Determine the (X, Y) coordinate at the center of the cell enclosing the given text.  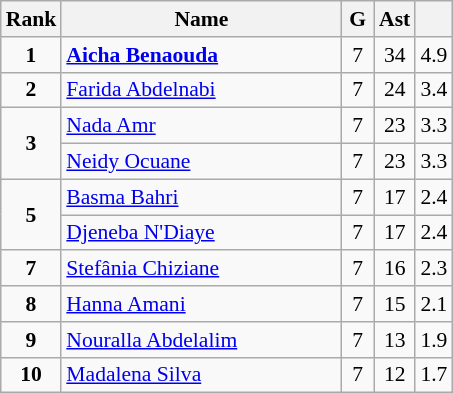
Hanna Amani (201, 304)
Stefânia Chiziane (201, 269)
1 (32, 55)
Nouralla Abdelalim (201, 340)
Madalena Silva (201, 375)
24 (394, 90)
3.4 (434, 90)
Rank (32, 19)
Name (201, 19)
Farida Abdelnabi (201, 90)
Djeneba N'Diaye (201, 233)
8 (32, 304)
10 (32, 375)
2.3 (434, 269)
16 (394, 269)
5 (32, 214)
2.1 (434, 304)
34 (394, 55)
Aicha Benaouda (201, 55)
4.9 (434, 55)
12 (394, 375)
1.9 (434, 340)
3 (32, 144)
2 (32, 90)
Nada Amr (201, 126)
Ast (394, 19)
1.7 (434, 375)
Basma Bahri (201, 197)
15 (394, 304)
13 (394, 340)
G (358, 19)
9 (32, 340)
Neidy Ocuane (201, 162)
